Identify which cell holds the provided text, then report its [x, y] central coordinate. 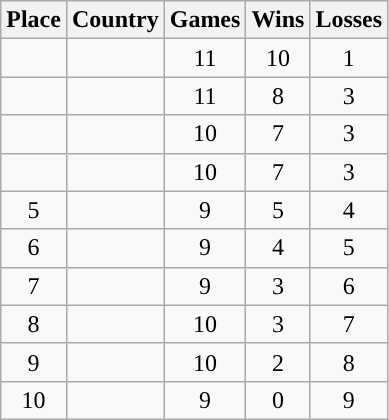
Losses [349, 20]
Wins [278, 20]
Place [34, 20]
Country [115, 20]
0 [278, 400]
2 [278, 362]
1 [349, 58]
Games [205, 20]
